Output the (x, y) coordinate of the center of the cell containing the given text.  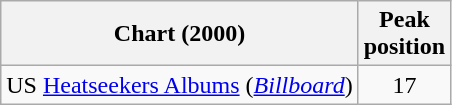
17 (404, 85)
Peakposition (404, 34)
Chart (2000) (180, 34)
US Heatseekers Albums (Billboard) (180, 85)
